From the cell containing the given text, extract its center point as [x, y] coordinate. 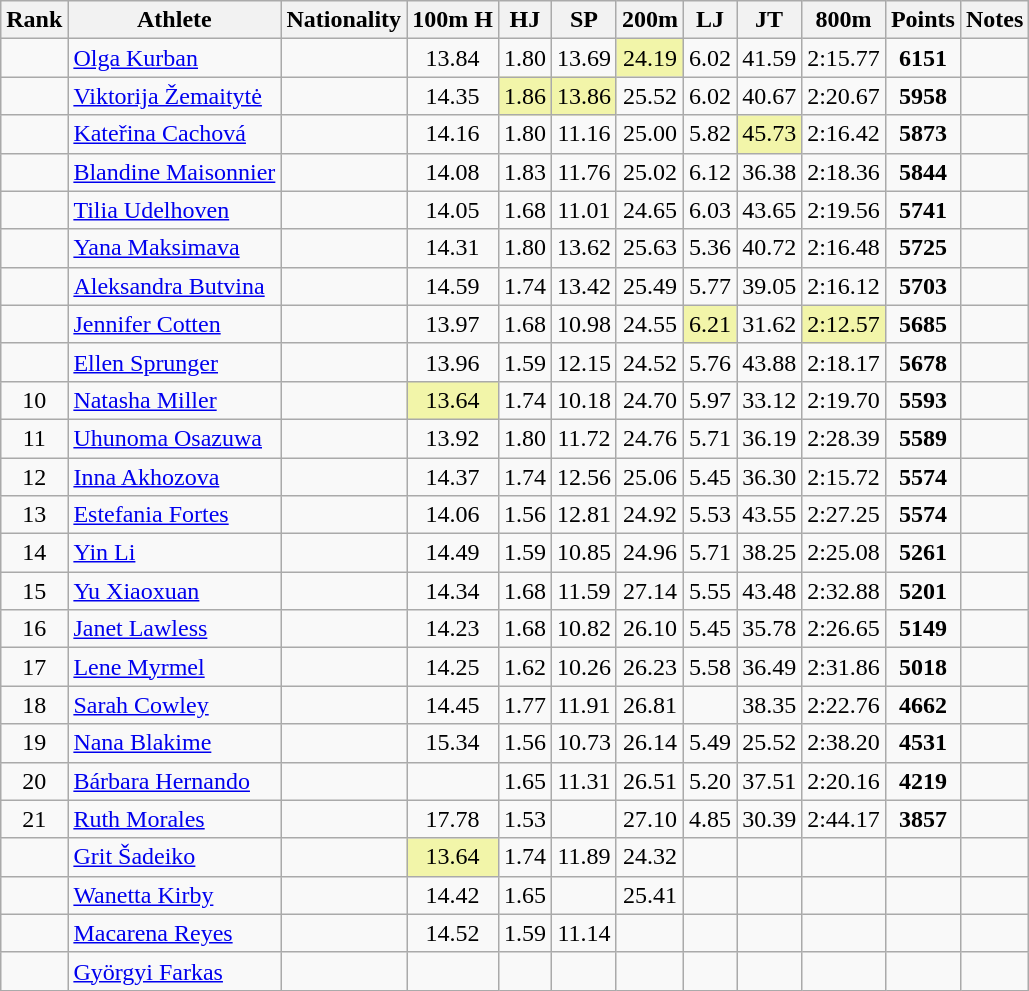
SP [584, 20]
14.31 [453, 248]
Lene Myrmel [174, 667]
5.58 [710, 667]
14.45 [453, 705]
Yana Maksimava [174, 248]
25.49 [650, 286]
30.39 [770, 819]
Macarena Reyes [174, 933]
Sarah Cowley [174, 705]
2:20.16 [844, 781]
45.73 [770, 134]
13.62 [584, 248]
2:15.77 [844, 58]
35.78 [770, 629]
JT [770, 20]
10 [34, 400]
36.38 [770, 172]
Blandine Maisonnier [174, 172]
39.05 [770, 286]
2:19.70 [844, 400]
Nationality [344, 20]
2:16.12 [844, 286]
10.73 [584, 743]
16 [34, 629]
5.77 [710, 286]
100m H [453, 20]
Jennifer Cotten [174, 324]
Yin Li [174, 553]
24.32 [650, 857]
5.36 [710, 248]
14 [34, 553]
Györgyi Farkas [174, 971]
2:28.39 [844, 438]
36.49 [770, 667]
12.15 [584, 362]
38.25 [770, 553]
13.86 [584, 96]
1.62 [524, 667]
27.10 [650, 819]
5.97 [710, 400]
2:32.88 [844, 591]
24.92 [650, 515]
13.84 [453, 58]
11.89 [584, 857]
5725 [922, 248]
18 [34, 705]
13 [34, 515]
37.51 [770, 781]
13.96 [453, 362]
4531 [922, 743]
14.23 [453, 629]
24.70 [650, 400]
2:31.86 [844, 667]
43.88 [770, 362]
Rank [34, 20]
11 [34, 438]
19 [34, 743]
Ruth Morales [174, 819]
13.42 [584, 286]
11.72 [584, 438]
10.98 [584, 324]
Kateřina Cachová [174, 134]
2:25.08 [844, 553]
24.52 [650, 362]
20 [34, 781]
2:16.48 [844, 248]
5685 [922, 324]
14.35 [453, 96]
10.26 [584, 667]
14.05 [453, 210]
11.14 [584, 933]
26.81 [650, 705]
14.49 [453, 553]
Estefania Fortes [174, 515]
5018 [922, 667]
15 [34, 591]
15.34 [453, 743]
5844 [922, 172]
Uhunoma Osazuwa [174, 438]
5.55 [710, 591]
1.83 [524, 172]
5.82 [710, 134]
4.85 [710, 819]
5703 [922, 286]
Janet Lawless [174, 629]
26.10 [650, 629]
14.59 [453, 286]
40.72 [770, 248]
6.21 [710, 324]
11.31 [584, 781]
Inna Akhozova [174, 477]
5741 [922, 210]
5873 [922, 134]
2:38.20 [844, 743]
1.77 [524, 705]
2:20.67 [844, 96]
Bárbara Hernando [174, 781]
Aleksandra Butvina [174, 286]
25.06 [650, 477]
12.81 [584, 515]
Tilia Udelhoven [174, 210]
13.69 [584, 58]
5593 [922, 400]
12.56 [584, 477]
2:16.42 [844, 134]
14.37 [453, 477]
10.85 [584, 553]
11.91 [584, 705]
24.96 [650, 553]
36.30 [770, 477]
Athlete [174, 20]
24.55 [650, 324]
24.76 [650, 438]
26.23 [650, 667]
Viktorija Žemaitytė [174, 96]
26.14 [650, 743]
5261 [922, 553]
6151 [922, 58]
Notes [994, 20]
5149 [922, 629]
11.76 [584, 172]
14.34 [453, 591]
LJ [710, 20]
2:15.72 [844, 477]
6.03 [710, 210]
43.65 [770, 210]
21 [34, 819]
HJ [524, 20]
13.97 [453, 324]
11.16 [584, 134]
1.53 [524, 819]
6.12 [710, 172]
2:22.76 [844, 705]
5589 [922, 438]
4662 [922, 705]
2:18.36 [844, 172]
Ellen Sprunger [174, 362]
2:27.25 [844, 515]
2:19.56 [844, 210]
40.67 [770, 96]
Wanetta Kirby [174, 895]
5.53 [710, 515]
800m [844, 20]
14.06 [453, 515]
24.65 [650, 210]
5201 [922, 591]
25.02 [650, 172]
14.08 [453, 172]
1.86 [524, 96]
Yu Xiaoxuan [174, 591]
Points [922, 20]
2:44.17 [844, 819]
5958 [922, 96]
24.19 [650, 58]
11.01 [584, 210]
13.92 [453, 438]
12 [34, 477]
17.78 [453, 819]
5.76 [710, 362]
11.59 [584, 591]
26.51 [650, 781]
2:18.17 [844, 362]
41.59 [770, 58]
43.55 [770, 515]
25.00 [650, 134]
33.12 [770, 400]
2:26.65 [844, 629]
5.20 [710, 781]
14.42 [453, 895]
200m [650, 20]
10.82 [584, 629]
27.14 [650, 591]
14.16 [453, 134]
Grit Šadeiko [174, 857]
5678 [922, 362]
2:12.57 [844, 324]
Nana Blakime [174, 743]
17 [34, 667]
Olga Kurban [174, 58]
38.35 [770, 705]
4219 [922, 781]
14.25 [453, 667]
14.52 [453, 933]
31.62 [770, 324]
3857 [922, 819]
43.48 [770, 591]
25.41 [650, 895]
10.18 [584, 400]
Natasha Miller [174, 400]
25.63 [650, 248]
5.49 [710, 743]
36.19 [770, 438]
